Output the [X, Y] coordinate of the center of the cell containing the given text.  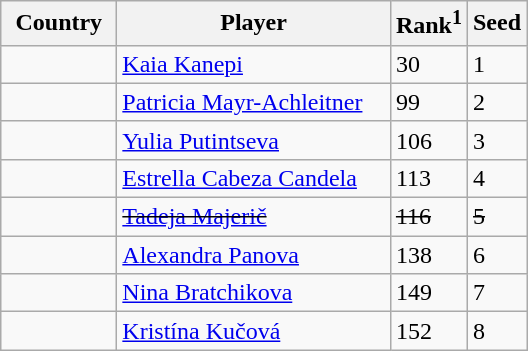
152 [428, 331]
99 [428, 102]
6 [496, 255]
Tadeja Majerič [254, 217]
138 [428, 255]
Estrella Cabeza Candela [254, 178]
Player [254, 24]
Rank1 [428, 24]
Yulia Putintseva [254, 140]
7 [496, 293]
30 [428, 64]
Kaia Kanepi [254, 64]
Nina Bratchikova [254, 293]
5 [496, 217]
Patricia Mayr-Achleitner [254, 102]
149 [428, 293]
3 [496, 140]
4 [496, 178]
Country [59, 24]
106 [428, 140]
1 [496, 64]
8 [496, 331]
113 [428, 178]
Alexandra Panova [254, 255]
116 [428, 217]
2 [496, 102]
Seed [496, 24]
Kristína Kučová [254, 331]
